From the cell containing the given text, extract its center point as [x, y] coordinate. 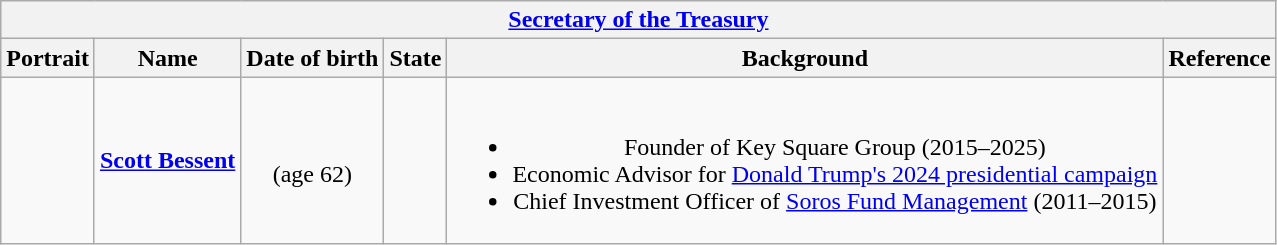
Reference [1220, 58]
(age 62) [312, 160]
State [416, 58]
Portrait [48, 58]
Secretary of the Treasury [638, 20]
Scott Bessent [167, 160]
Name [167, 58]
Background [805, 58]
Date of birth [312, 58]
